Detect which cell encompasses the target text, then output its (X, Y) center coordinate. 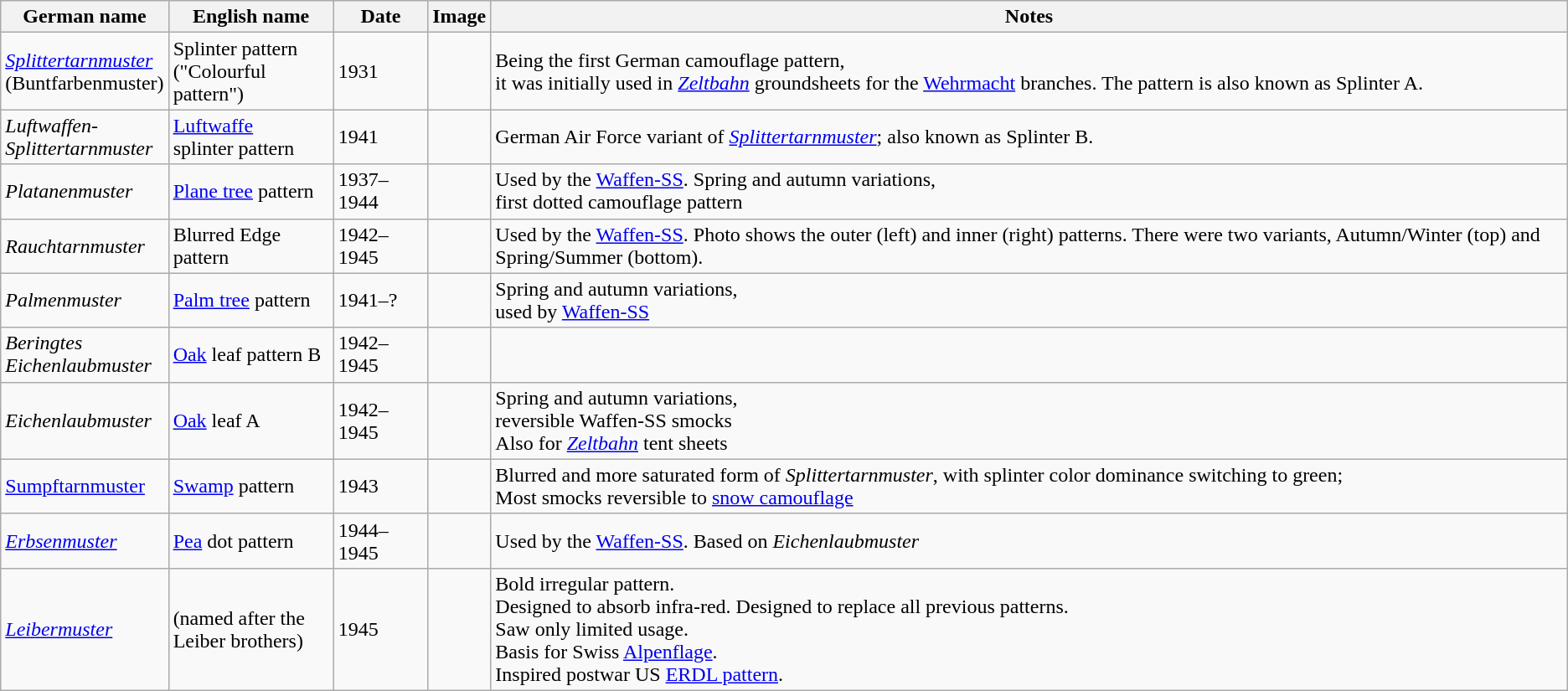
German Air Force variant of Splittertarnmuster; also known as Splinter B. (1029, 137)
Used by the Waffen-SS. Spring and autumn variations,first dotted camouflage pattern (1029, 191)
Used by the Waffen-SS. Based on Eichenlaubmuster (1029, 541)
Spring and autumn variations,reversible Waffen-SS smocksAlso for Zeltbahn tent sheets (1029, 420)
German name (85, 17)
Date (380, 17)
Spring and autumn variations,used by Waffen-SS (1029, 300)
English name (251, 17)
Splinter pattern("Colourful pattern") (251, 71)
Palm tree pattern (251, 300)
1943 (380, 486)
Rauchtarnmuster (85, 246)
1937–1944 (380, 191)
Erbsenmuster (85, 541)
Sumpftarnmuster (85, 486)
Palmenmuster (85, 300)
1931 (380, 71)
Pea dot pattern (251, 541)
Splittertarnmuster(Buntfarbenmuster) (85, 71)
Blurred Edge pattern (251, 246)
Leibermuster (85, 629)
BeringtesEichenlaubmuster (85, 355)
Blurred and more saturated form of Splittertarnmuster, with splinter color dominance switching to green;Most smocks reversible to snow camouflage (1029, 486)
1944–1945 (380, 541)
Luftwaffen-Splittertarnmuster (85, 137)
Luftwaffesplinter pattern (251, 137)
1941 (380, 137)
Platanenmuster (85, 191)
Eichenlaubmuster (85, 420)
Plane tree pattern (251, 191)
1945 (380, 629)
(named after theLeiber brothers) (251, 629)
Oak leaf A (251, 420)
Image (459, 17)
Notes (1029, 17)
Swamp pattern (251, 486)
1941–? (380, 300)
Oak leaf pattern B (251, 355)
